For the text-containing cell, return its midpoint in [X, Y] coordinate format. 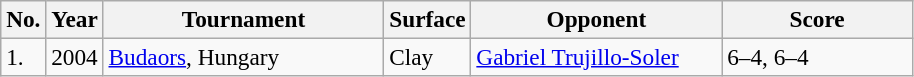
Score [818, 19]
Opponent [596, 19]
Surface [428, 19]
1. [24, 57]
Budaors, Hungary [244, 57]
Tournament [244, 19]
No. [24, 19]
Clay [428, 57]
6–4, 6–4 [818, 57]
2004 [74, 57]
Year [74, 19]
Gabriel Trujillo-Soler [596, 57]
